Search for the cell housing the specified text and yield its (X, Y) center coordinate. 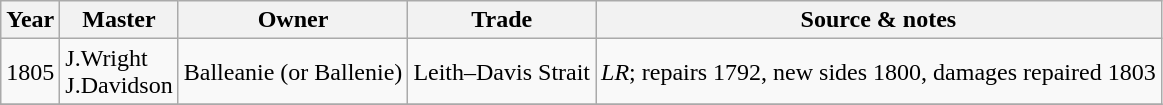
1805 (30, 72)
Balleanie (or Ballenie) (293, 72)
Master (119, 20)
Year (30, 20)
Leith–Davis Strait (502, 72)
Owner (293, 20)
LR; repairs 1792, new sides 1800, damages repaired 1803 (879, 72)
J.WrightJ.Davidson (119, 72)
Source & notes (879, 20)
Trade (502, 20)
